Detect which cell encompasses the target text, then output its [x, y] center coordinate. 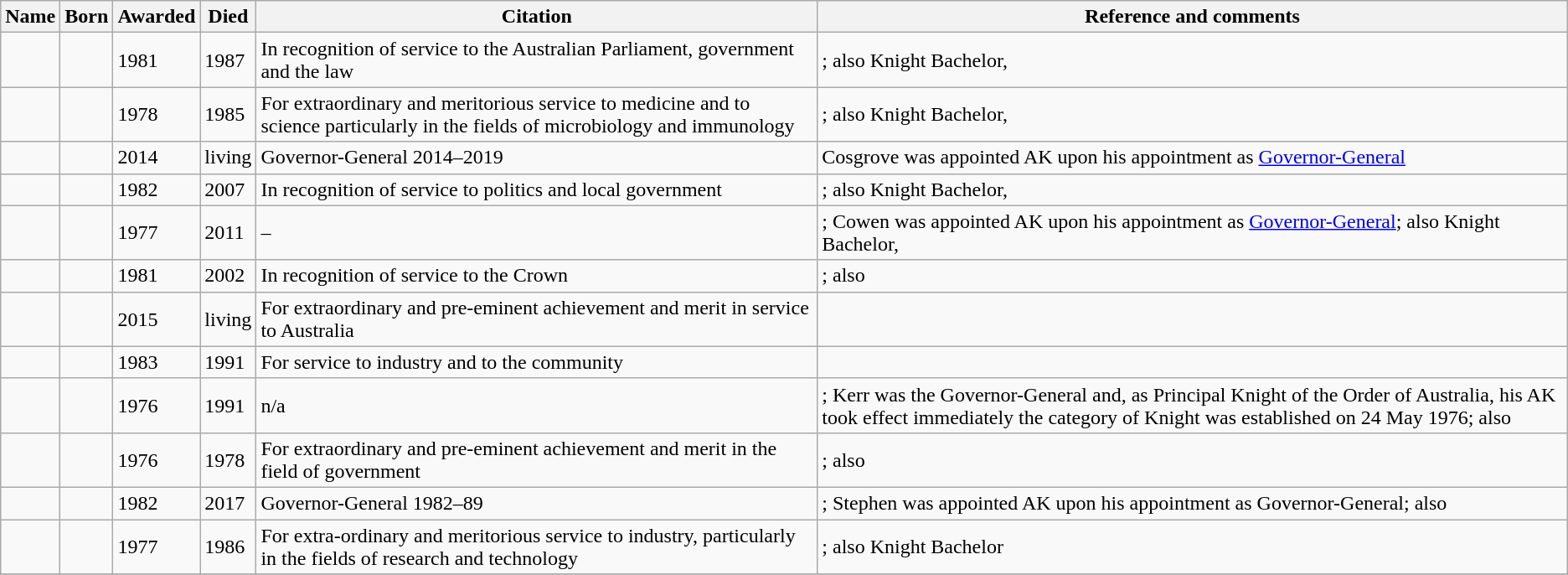
; also Knight Bachelor [1193, 547]
1983 [157, 362]
2007 [228, 189]
For extra-ordinary and meritorious service to industry, particularly in the fields of research and technology [537, 547]
Governor-General 2014–2019 [537, 158]
Died [228, 17]
; Stephen was appointed AK upon his appointment as Governor-General; also [1193, 503]
For extraordinary and meritorious service to medicine and to science particularly in the fields of microbiology and immunology [537, 114]
; Cowen was appointed AK upon his appointment as Governor-General; also Knight Bachelor, [1193, 233]
2011 [228, 233]
n/a [537, 406]
In recognition of service to the Australian Parliament, government and the law [537, 60]
For extraordinary and pre-eminent achievement and merit in service to Australia [537, 319]
In recognition of service to the Crown [537, 276]
For extraordinary and pre-eminent achievement and merit in the field of government [537, 459]
2017 [228, 503]
Awarded [157, 17]
1987 [228, 60]
1986 [228, 547]
In recognition of service to politics and local government [537, 189]
Name [30, 17]
Reference and comments [1193, 17]
Born [87, 17]
1985 [228, 114]
Cosgrove was appointed AK upon his appointment as Governor-General [1193, 158]
– [537, 233]
2014 [157, 158]
2015 [157, 319]
For service to industry and to the community [537, 362]
2002 [228, 276]
Governor-General 1982–89 [537, 503]
Citation [537, 17]
